Locate the cell with the specified text and output its (x, y) center coordinate. 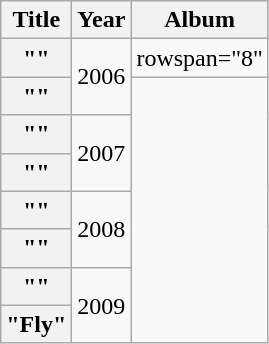
2008 (102, 229)
Album (200, 20)
2007 (102, 153)
rowspan="8" (200, 58)
Year (102, 20)
"Fly" (36, 324)
2009 (102, 305)
2006 (102, 77)
Title (36, 20)
